Return the (X, Y) coordinate for the center point of the cell that contains the specified text.  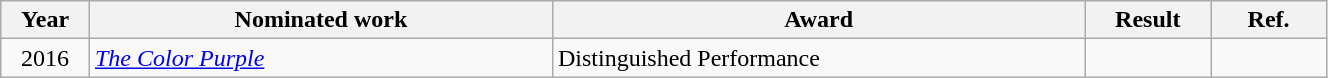
Year (46, 20)
Result (1148, 20)
Ref. (1269, 20)
Award (818, 20)
The Color Purple (320, 58)
2016 (46, 58)
Nominated work (320, 20)
Distinguished Performance (818, 58)
